Scan for the cell matching the given text and deliver its (x, y) coordinate at center. 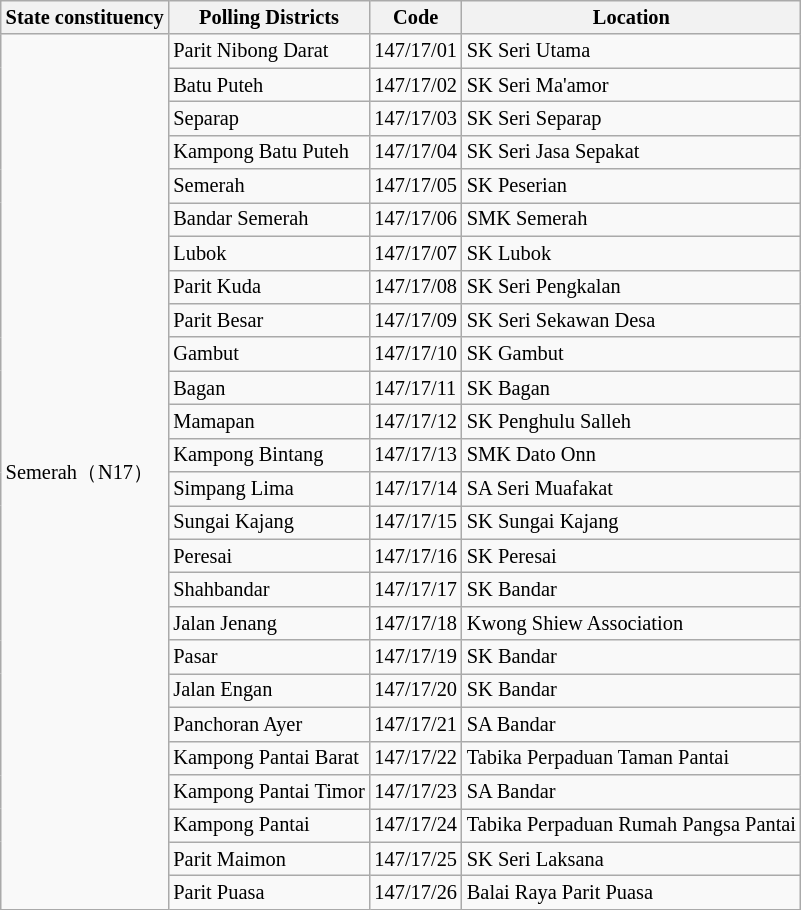
SK Seri Separap (632, 118)
147/17/02 (416, 85)
SK Seri Sekawan Desa (632, 320)
SMK Dato Onn (632, 455)
Shahbandar (268, 589)
147/17/13 (416, 455)
147/17/24 (416, 825)
SA Seri Muafakat (632, 489)
147/17/12 (416, 421)
Tabika Perpaduan Taman Pantai (632, 758)
SK Lubok (632, 253)
Peresai (268, 556)
Kampong Pantai Barat (268, 758)
SK Gambut (632, 354)
Parit Nibong Darat (268, 51)
Lubok (268, 253)
147/17/07 (416, 253)
Kampong Bintang (268, 455)
Polling Districts (268, 17)
Balai Raya Parit Puasa (632, 892)
147/17/25 (416, 859)
147/17/08 (416, 287)
Jalan Engan (268, 690)
Parit Puasa (268, 892)
Mamapan (268, 421)
Kampong Pantai Timor (268, 791)
SK Bagan (632, 388)
147/17/05 (416, 186)
147/17/19 (416, 657)
Simpang Lima (268, 489)
Gambut (268, 354)
Panchoran Ayer (268, 724)
147/17/22 (416, 758)
Jalan Jenang (268, 623)
Kampong Batu Puteh (268, 152)
147/17/16 (416, 556)
Batu Puteh (268, 85)
147/17/21 (416, 724)
SK Peserian (632, 186)
SK Seri Pengkalan (632, 287)
SK Sungai Kajang (632, 522)
Sungai Kajang (268, 522)
147/17/01 (416, 51)
Kwong Shiew Association (632, 623)
147/17/09 (416, 320)
147/17/23 (416, 791)
147/17/04 (416, 152)
147/17/26 (416, 892)
Separap (268, 118)
SK Penghulu Salleh (632, 421)
State constituency (85, 17)
147/17/10 (416, 354)
147/17/03 (416, 118)
147/17/17 (416, 589)
147/17/20 (416, 690)
147/17/11 (416, 388)
Code (416, 17)
Parit Besar (268, 320)
Kampong Pantai (268, 825)
Semerah（N17） (85, 472)
Parit Maimon (268, 859)
147/17/15 (416, 522)
Location (632, 17)
SK Seri Laksana (632, 859)
SK Seri Ma'amor (632, 85)
147/17/06 (416, 219)
Bagan (268, 388)
SK Peresai (632, 556)
Parit Kuda (268, 287)
Bandar Semerah (268, 219)
Semerah (268, 186)
Pasar (268, 657)
SMK Semerah (632, 219)
SK Seri Utama (632, 51)
Tabika Perpaduan Rumah Pangsa Pantai (632, 825)
147/17/14 (416, 489)
147/17/18 (416, 623)
SK Seri Jasa Sepakat (632, 152)
